Pinpoint the cell where the given text exists, returning its (x, y) midpoint coordinate. 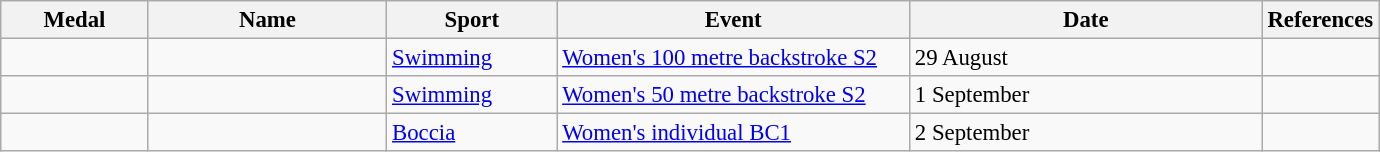
Boccia (472, 133)
Medal (74, 20)
Name (268, 20)
Women's 100 metre backstroke S2 (734, 58)
Date (1086, 20)
Event (734, 20)
29 August (1086, 58)
References (1320, 20)
1 September (1086, 95)
Women's 50 metre backstroke S2 (734, 95)
Women's individual BC1 (734, 133)
2 September (1086, 133)
Sport (472, 20)
